Search for the cell housing the specified text and yield its [X, Y] center coordinate. 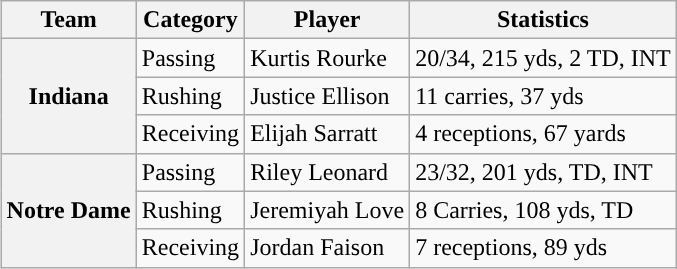
20/34, 215 yds, 2 TD, INT [544, 58]
23/32, 201 yds, TD, INT [544, 172]
Notre Dame [68, 210]
Jordan Faison [328, 248]
Category [190, 20]
Indiana [68, 96]
Riley Leonard [328, 172]
Elijah Sarratt [328, 134]
Justice Ellison [328, 96]
Team [68, 20]
8 Carries, 108 yds, TD [544, 210]
Player [328, 20]
4 receptions, 67 yards [544, 134]
Statistics [544, 20]
11 carries, 37 yds [544, 96]
Kurtis Rourke [328, 58]
Jeremiyah Love [328, 210]
7 receptions, 89 yds [544, 248]
